Identify which cell holds the provided text, then report its (x, y) central coordinate. 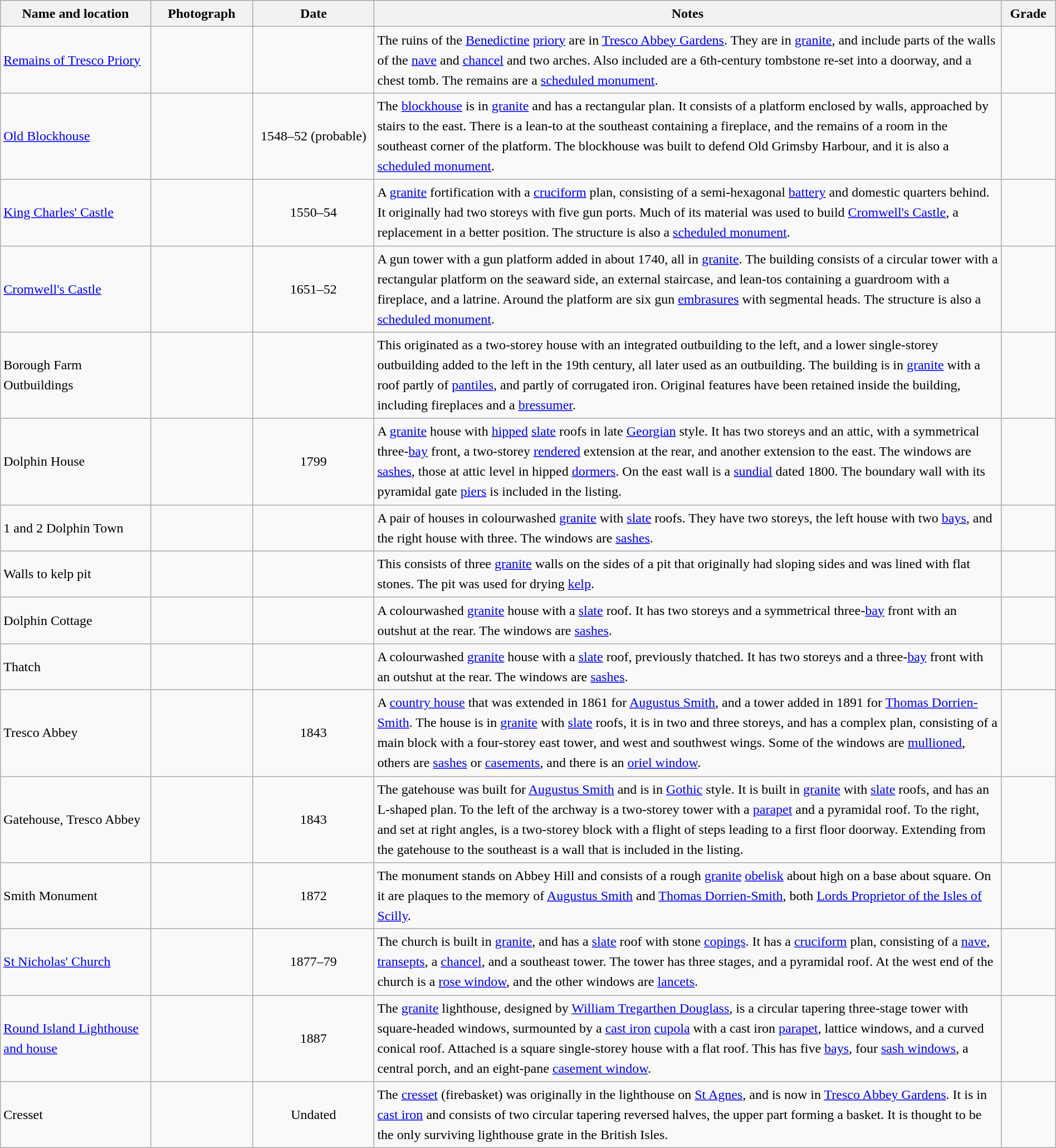
1 and 2 Dolphin Town (76, 528)
1872 (314, 896)
Walls to kelp pit (76, 574)
Cresset (76, 1115)
Photograph (202, 13)
Round Island Lighthouse and house (76, 1038)
Gatehouse, Tresco Abbey (76, 820)
1651–52 (314, 289)
Cromwell's Castle (76, 289)
Notes (687, 13)
Old Blockhouse (76, 136)
Thatch (76, 666)
Borough Farm Outbuildings (76, 375)
Grade (1028, 13)
1877–79 (314, 963)
Tresco Abbey (76, 733)
Date (314, 13)
Name and location (76, 13)
Dolphin Cottage (76, 621)
1550–54 (314, 213)
Remains of Tresco Priory (76, 60)
Dolphin House (76, 461)
1548–52 (probable) (314, 136)
1887 (314, 1038)
King Charles' Castle (76, 213)
Smith Monument (76, 896)
St Nicholas' Church (76, 963)
1799 (314, 461)
Undated (314, 1115)
